Return the (X, Y) coordinate for the center point of the cell that contains the specified text.  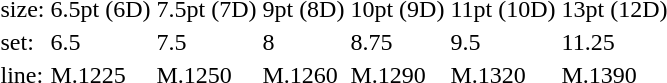
8.75 (398, 42)
9.5 (503, 42)
8 (304, 42)
6.5 (100, 42)
7.5 (206, 42)
